Locate the cell with the specified text and output its (X, Y) center coordinate. 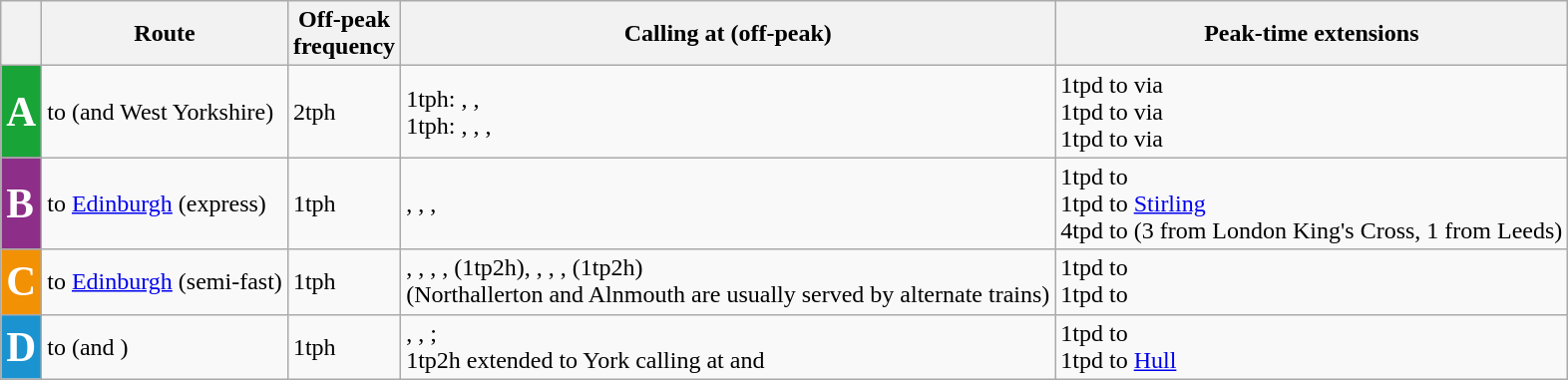
B (22, 203)
Peak-time extensions (1312, 34)
Calling at (off-peak) (728, 34)
2tph (343, 112)
C (22, 281)
, , ;1tp2h extended to York calling at and (728, 347)
D (22, 347)
to (and West Yorkshire) (166, 112)
to Edinburgh (semi-fast) (166, 281)
, , , (728, 203)
1tph: , , 1tph: , , , (728, 112)
1tpd to 1tpd to Stirling4tpd to (3 from London King's Cross, 1 from Leeds) (1312, 203)
1tpd to 1tpd to (1312, 281)
Off-peakfrequency (343, 34)
, , , , (1tp2h), , , , (1tp2h)(Northallerton and Alnmouth are usually served by alternate trains) (728, 281)
1tpd to 1tpd to Hull (1312, 347)
A (22, 112)
to (and ) (166, 347)
Route (166, 34)
1tpd to via 1tpd to via 1tpd to via (1312, 112)
to Edinburgh (express) (166, 203)
